Output the (x, y) coordinate of the center of the cell containing the given text.  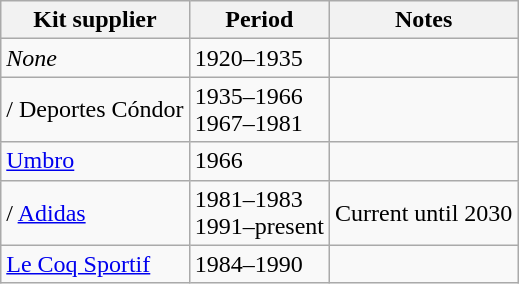
/ Deportes Cóndor (95, 110)
1984–1990 (259, 264)
1966 (259, 161)
Period (259, 20)
Le Coq Sportif (95, 264)
Kit supplier (95, 20)
Umbro (95, 161)
1935–19661967–1981 (259, 110)
None (95, 58)
1920–1935 (259, 58)
/ Adidas (95, 212)
Current until 2030 (423, 212)
1981–19831991–present (259, 212)
Notes (423, 20)
